For the text-containing cell, return its midpoint in (X, Y) coordinate format. 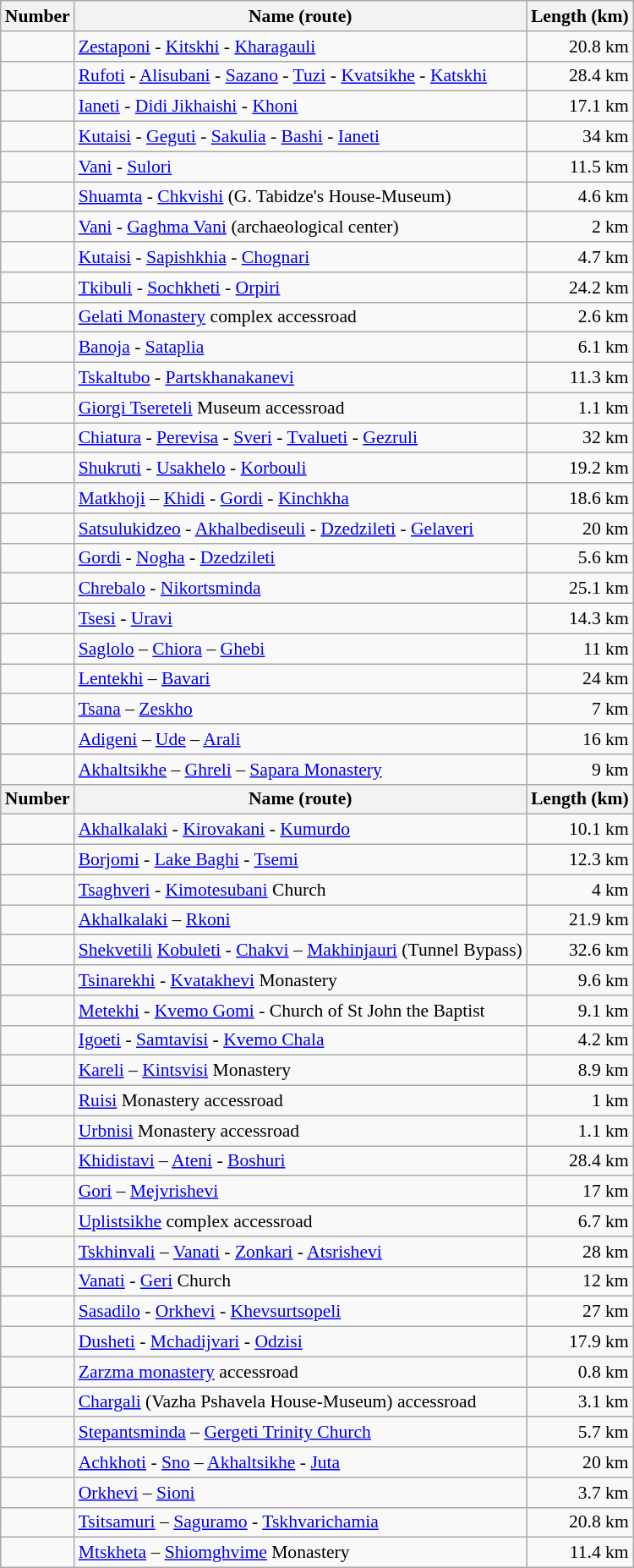
Giorgi Tsereteli Museum accessroad (301, 408)
Ruisi Monastery accessroad (301, 1101)
16 km (580, 739)
Metekhi - Kvemo Gomi - Church of St John the Baptist (301, 1011)
11.4 km (580, 1553)
34 km (580, 137)
Tskaltubo - Partskhanakanevi (301, 378)
Zestaponi - Kitskhi - Kharagauli (301, 47)
6.1 km (580, 348)
0.8 km (580, 1372)
Kutaisi - Geguti - Sakulia - Bashi - Ianeti (301, 137)
Gordi - Nogha - Dzedzileti (301, 558)
5.6 km (580, 558)
Lentekhi – Bavari (301, 679)
Satsulukidzeo - Akhalbediseuli - Dzedzileti - Gelaveri (301, 529)
Borjomi - Lake Baghi - Tsemi (301, 860)
7 km (580, 710)
3.1 km (580, 1402)
Kareli – Kintsvisi Monastery (301, 1071)
Gori – Mejvrishevi (301, 1192)
8.9 km (580, 1071)
17.1 km (580, 107)
12.3 km (580, 860)
2.6 km (580, 317)
Tsesi - Uravi (301, 619)
Vanati - Geri Church (301, 1281)
9 km (580, 770)
4.6 km (580, 197)
1 km (580, 1101)
Adigeni – Ude – Arali (301, 739)
Gelati Monastery complex accessroad (301, 317)
6.7 km (580, 1221)
Achkhoti - Sno – Akhaltsikhe - Juta (301, 1462)
11.3 km (580, 378)
Kutaisi - Sapishkhia - Chognari (301, 257)
Banoja - Sataplia (301, 348)
4 km (580, 890)
Shukruti - Usakhelo - Korbouli (301, 469)
Tsaghveri - Kimotesubani Church (301, 890)
Tsitsamuri – Saguramo - Tskhvarichamia (301, 1522)
Akhalkalaki - Kirovakani - Kumurdo (301, 830)
Tsinarekhi - Kvatakhevi Monastery (301, 980)
Akhalkalaki – Rkoni (301, 920)
21.9 km (580, 920)
Vani - Gaghma Vani (archaeological center) (301, 228)
Zarzma monastery accessroad (301, 1372)
24.2 km (580, 288)
17 km (580, 1192)
14.3 km (580, 619)
9.1 km (580, 1011)
Dusheti - Mchadijvari - Odzisi (301, 1342)
25.1 km (580, 589)
Chrebalo - Nikortsminda (301, 589)
4.2 km (580, 1040)
Akhaltsikhe – Ghreli – Sapara Monastery (301, 770)
Chiatura - Perevisa - Sveri - Tvalueti - Gezruli (301, 438)
11.5 km (580, 167)
Uplistsikhe complex accessroad (301, 1221)
Shuamta - Chkvishi (G. Tabidze's House-Museum) (301, 197)
Ianeti - Didi Jikhaishi - Khoni (301, 107)
32.6 km (580, 951)
28 km (580, 1252)
Shekvetili Kobuleti - Chakvi – Makhinjauri (Tunnel Bypass) (301, 951)
Stepantsminda – Gergeti Trinity Church (301, 1433)
3.7 km (580, 1493)
Orkhevi – Sioni (301, 1493)
Urbnisi Monastery accessroad (301, 1131)
27 km (580, 1312)
19.2 km (580, 469)
Matkhoji – Khidi - Gordi - Kinchkha (301, 498)
Khidistavi – Ateni - Boshuri (301, 1161)
Sasadilo - Orkhevi - Khevsurtsopeli (301, 1312)
24 km (580, 679)
Chargali (Vazha Pshavela House-Museum) accessroad (301, 1402)
Saglolo – Chiora – Ghebi (301, 649)
10.1 km (580, 830)
12 km (580, 1281)
17.9 km (580, 1342)
11 km (580, 649)
18.6 km (580, 498)
Tskhinvali – Vanati - Zonkari - Atsrishevi (301, 1252)
9.6 km (580, 980)
Mtskheta – Shiomghvime Monastery (301, 1553)
5.7 km (580, 1433)
Vani - Sulori (301, 167)
32 km (580, 438)
Rufoti - Alisubani - Sazano - Tuzi - Kvatsikhe - Katskhi (301, 76)
4.7 km (580, 257)
Tsana – Zeskho (301, 710)
Igoeti - Samtavisi - Kvemo Chala (301, 1040)
Tkibuli - Sochkheti - Orpiri (301, 288)
2 km (580, 228)
